For the text-containing cell, return its midpoint in [X, Y] coordinate format. 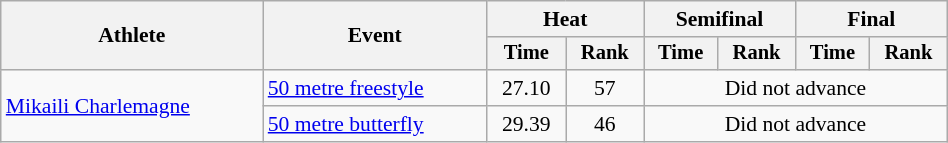
50 metre butterfly [375, 124]
57 [605, 88]
50 metre freestyle [375, 88]
Mikaili Charlemagne [132, 106]
46 [605, 124]
Final [871, 19]
Athlete [132, 36]
29.39 [526, 124]
Semifinal [720, 19]
Heat [566, 19]
Event [375, 36]
27.10 [526, 88]
